Detect which cell encompasses the target text, then output its (x, y) center coordinate. 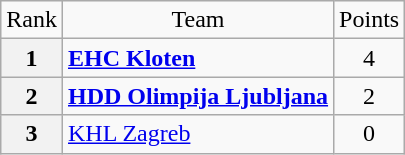
3 (32, 134)
Team (198, 20)
4 (370, 58)
EHC Kloten (198, 58)
0 (370, 134)
Rank (32, 20)
HDD Olimpija Ljubljana (198, 96)
Points (370, 20)
KHL Zagreb (198, 134)
1 (32, 58)
